Detect which cell encompasses the target text, then output its [X, Y] center coordinate. 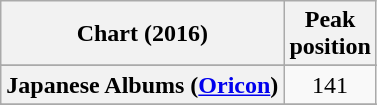
141 [330, 85]
Peak position [330, 34]
Chart (2016) [142, 34]
Japanese Albums (Oricon) [142, 85]
